Provide the (x, y) coordinate of the cell's center where the given text is located.  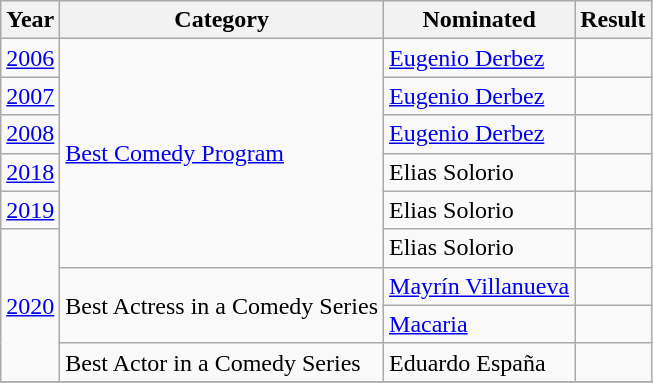
2019 (30, 210)
Nominated (480, 20)
Year (30, 20)
Mayrín Villanueva (480, 286)
Best Comedy Program (222, 153)
2018 (30, 172)
Eduardo España (480, 362)
2020 (30, 305)
2008 (30, 134)
2006 (30, 58)
Best Actor in a Comedy Series (222, 362)
Category (222, 20)
2007 (30, 96)
Best Actress in a Comedy Series (222, 305)
Result (613, 20)
Macaria (480, 324)
